Determine the [X, Y] coordinate at the center of the cell enclosing the given text.  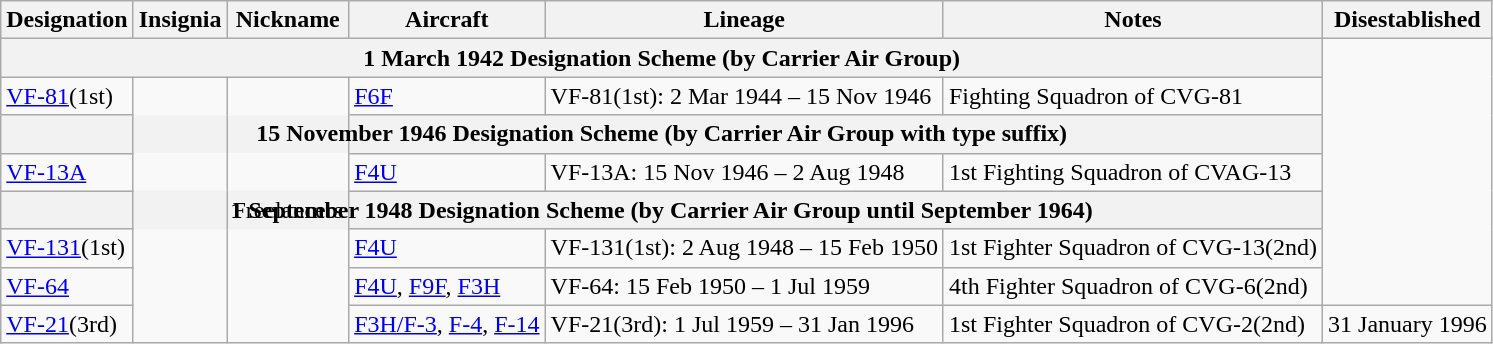
1 March 1942 Designation Scheme (by Carrier Air Group) [662, 58]
F6F [447, 96]
1 September 1948 Designation Scheme (by Carrier Air Group until September 1964) [662, 210]
VF-21(3rd): 1 Jul 1959 – 31 Jan 1996 [744, 324]
Freelancers [288, 210]
VF-21(3rd) [67, 324]
F3H/F-3, F-4, F-14 [447, 324]
VF-81(1st) [67, 96]
VF-81(1st): 2 Mar 1944 – 15 Nov 1946 [744, 96]
VF-13A [67, 172]
15 November 1946 Designation Scheme (by Carrier Air Group with type suffix) [662, 134]
1st Fighting Squadron of CVAG-13 [1132, 172]
VF-13A: 15 Nov 1946 – 2 Aug 1948 [744, 172]
Notes [1132, 20]
F4U, F9F, F3H [447, 286]
VF-131(1st): 2 Aug 1948 – 15 Feb 1950 [744, 248]
Fighting Squadron of CVG-81 [1132, 96]
Aircraft [447, 20]
Nickname [288, 20]
Designation [67, 20]
Insignia [180, 20]
4th Fighter Squadron of CVG-6(2nd) [1132, 286]
VF-64 [67, 286]
31 January 1996 [1408, 324]
Disestablished [1408, 20]
VF-131(1st) [67, 248]
Lineage [744, 20]
1st Fighter Squadron of CVG-2(2nd) [1132, 324]
1st Fighter Squadron of CVG-13(2nd) [1132, 248]
VF-64: 15 Feb 1950 – 1 Jul 1959 [744, 286]
